Determine the [x, y] coordinate at the center of the cell enclosing the given text.  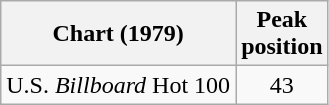
43 [282, 85]
U.S. Billboard Hot 100 [118, 85]
Peakposition [282, 34]
Chart (1979) [118, 34]
